Extract the [x, y] coordinate from the center of the cell holding the provided text.  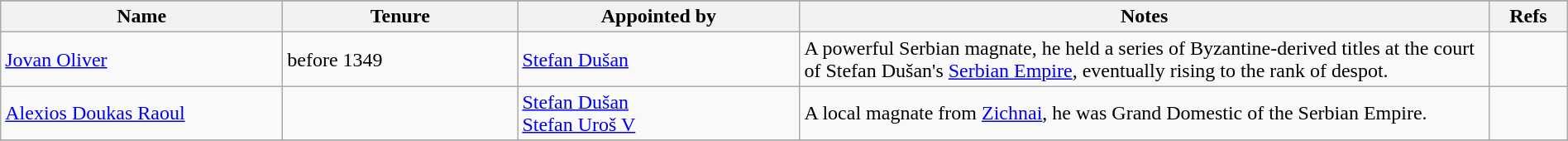
A local magnate from Zichnai, he was Grand Domestic of the Serbian Empire. [1145, 113]
before 1349 [400, 60]
Jovan Oliver [142, 60]
Alexios Doukas Raoul [142, 113]
Stefan Dušan [658, 60]
Appointed by [658, 17]
Name [142, 17]
Stefan DušanStefan Uroš V [658, 113]
Notes [1145, 17]
Tenure [400, 17]
Refs [1528, 17]
